For the text-containing cell, return its midpoint in [x, y] coordinate format. 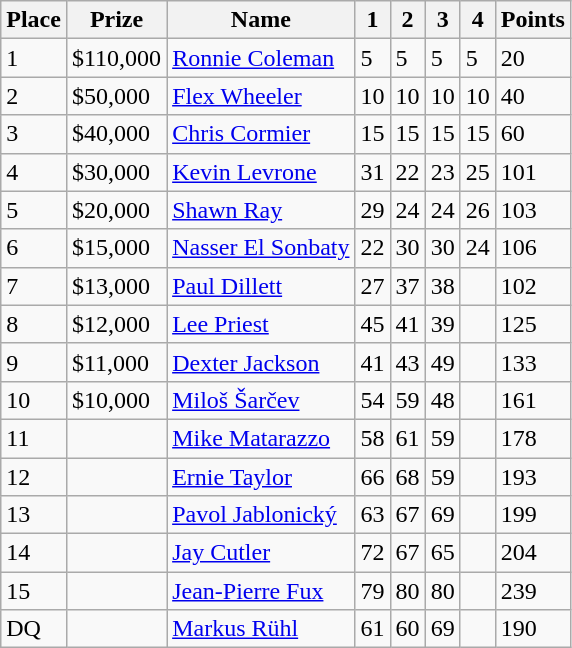
Points [532, 20]
45 [372, 324]
Name [261, 20]
Flex Wheeler [261, 96]
29 [372, 210]
$110,000 [116, 58]
8 [34, 324]
103 [532, 210]
40 [532, 96]
$10,000 [116, 400]
102 [532, 286]
31 [372, 172]
$15,000 [116, 248]
72 [372, 553]
Markus Rühl [261, 629]
38 [442, 286]
7 [34, 286]
43 [408, 362]
Nasser El Sonbaty [261, 248]
11 [34, 438]
14 [34, 553]
Place [34, 20]
Ernie Taylor [261, 477]
25 [478, 172]
Paul Dillett [261, 286]
$20,000 [116, 210]
Jay Cutler [261, 553]
106 [532, 248]
178 [532, 438]
193 [532, 477]
DQ [34, 629]
$30,000 [116, 172]
$12,000 [116, 324]
49 [442, 362]
125 [532, 324]
Dexter Jackson [261, 362]
$40,000 [116, 134]
37 [408, 286]
23 [442, 172]
20 [532, 58]
$50,000 [116, 96]
101 [532, 172]
Miloš Šarčev [261, 400]
239 [532, 591]
Lee Priest [261, 324]
Prize [116, 20]
54 [372, 400]
26 [478, 210]
6 [34, 248]
$11,000 [116, 362]
Shawn Ray [261, 210]
13 [34, 515]
9 [34, 362]
66 [372, 477]
48 [442, 400]
$13,000 [116, 286]
Kevin Levrone [261, 172]
Mike Matarazzo [261, 438]
Chris Cormier [261, 134]
Ronnie Coleman [261, 58]
68 [408, 477]
Pavol Jablonický [261, 515]
190 [532, 629]
79 [372, 591]
199 [532, 515]
133 [532, 362]
12 [34, 477]
39 [442, 324]
65 [442, 553]
63 [372, 515]
58 [372, 438]
161 [532, 400]
Jean-Pierre Fux [261, 591]
204 [532, 553]
27 [372, 286]
